Capture the cell that displays the provided text and extract its [X, Y] central coordinate. 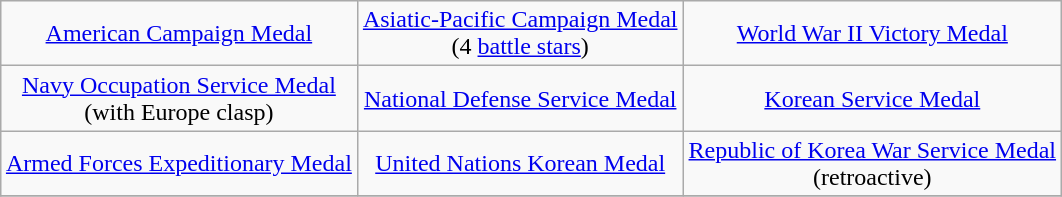
Republic of Korea War Service Medal(retroactive) [872, 164]
Navy Occupation Service Medal(with Europe clasp) [178, 98]
United Nations Korean Medal [520, 164]
World War II Victory Medal [872, 34]
American Campaign Medal [178, 34]
National Defense Service Medal [520, 98]
Korean Service Medal [872, 98]
Armed Forces Expeditionary Medal [178, 164]
Asiatic-Pacific Campaign Medal(4 battle stars) [520, 34]
